From the cell containing the given text, extract its center point as [x, y] coordinate. 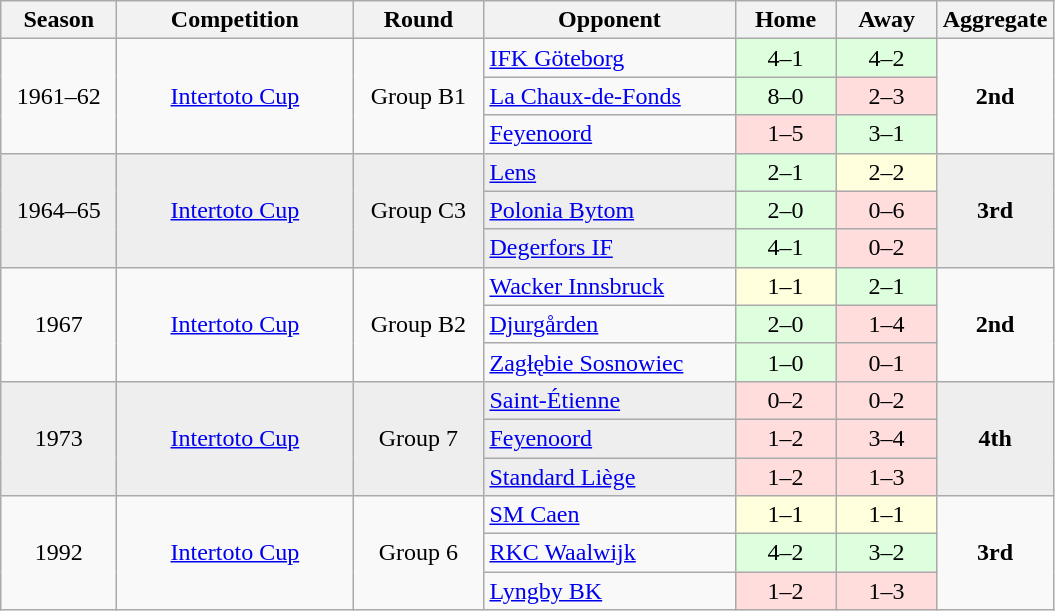
1–5 [786, 134]
1964–65 [59, 210]
Group C3 [418, 210]
Aggregate [995, 20]
Degerfors IF [610, 248]
1–4 [886, 324]
1–0 [786, 362]
Competition [235, 20]
Away [886, 20]
3–1 [886, 134]
Group 7 [418, 438]
Lyngby BK [610, 591]
3–4 [886, 438]
1961–62 [59, 96]
Saint-Étienne [610, 400]
3–2 [886, 553]
IFK Göteborg [610, 58]
2–2 [886, 172]
8–0 [786, 96]
2–3 [886, 96]
1992 [59, 553]
Opponent [610, 20]
1967 [59, 324]
Home [786, 20]
Group B2 [418, 324]
La Chaux-de-Fonds [610, 96]
Zagłębie Sosnowiec [610, 362]
Polonia Bytom [610, 210]
0–1 [886, 362]
Wacker Innsbruck [610, 286]
1973 [59, 438]
Djurgården [610, 324]
Group 6 [418, 553]
RKC Waalwijk [610, 553]
Round [418, 20]
Group B1 [418, 96]
Standard Liège [610, 477]
SM Caen [610, 515]
Season [59, 20]
0–6 [886, 210]
4th [995, 438]
Lens [610, 172]
